Return (X, Y) of the center of cell containing provided text 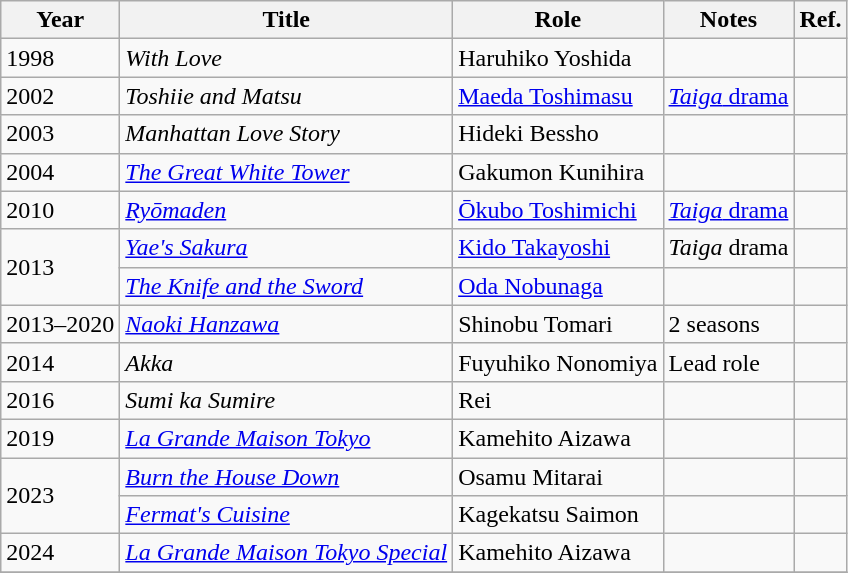
Ōkubo Toshimichi (558, 210)
Haruhiko Yoshida (558, 58)
Toshiie and Matsu (286, 96)
Kagekatsu Saimon (558, 515)
Maeda Toshimasu (558, 96)
With Love (286, 58)
Oda Nobunaga (558, 286)
2003 (60, 134)
Ref. (820, 20)
Hideki Bessho (558, 134)
Fermat's Cuisine (286, 515)
2013 (60, 267)
2024 (60, 553)
1998 (60, 58)
2004 (60, 172)
Role (558, 20)
Burn the House Down (286, 477)
Lead role (728, 362)
The Knife and the Sword (286, 286)
Yae's Sakura (286, 248)
La Grande Maison Tokyo (286, 438)
Naoki Hanzawa (286, 324)
2016 (60, 400)
2 seasons (728, 324)
Sumi ka Sumire (286, 400)
Notes (728, 20)
The Great White Tower (286, 172)
Akka (286, 362)
2014 (60, 362)
2013–2020 (60, 324)
Year (60, 20)
Shinobu Tomari (558, 324)
La Grande Maison Tokyo Special (286, 553)
2023 (60, 496)
2019 (60, 438)
Fuyuhiko Nonomiya (558, 362)
Rei (558, 400)
Title (286, 20)
Manhattan Love Story (286, 134)
Gakumon Kunihira (558, 172)
Osamu Mitarai (558, 477)
2002 (60, 96)
Kido Takayoshi (558, 248)
Ryōmaden (286, 210)
2010 (60, 210)
